Determine the [X, Y] coordinate at the center of the cell enclosing the given text.  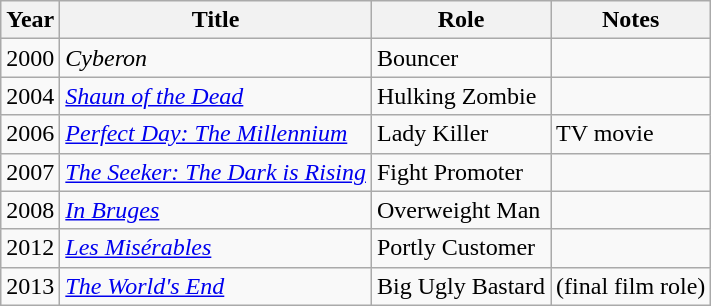
2013 [30, 286]
Les Misérables [216, 248]
Overweight Man [460, 210]
Big Ugly Bastard [460, 286]
Year [30, 20]
Role [460, 20]
Notes [631, 20]
Title [216, 20]
Cyberon [216, 58]
2007 [30, 172]
TV movie [631, 134]
Hulking Zombie [460, 96]
2000 [30, 58]
2006 [30, 134]
(final film role) [631, 286]
The World's End [216, 286]
Portly Customer [460, 248]
Lady Killer [460, 134]
The Seeker: The Dark is Rising [216, 172]
Fight Promoter [460, 172]
2008 [30, 210]
Perfect Day: The Millennium [216, 134]
2004 [30, 96]
Shaun of the Dead [216, 96]
In Bruges [216, 210]
2012 [30, 248]
Bouncer [460, 58]
